Output the (X, Y) coordinate of the center of the cell containing the given text.  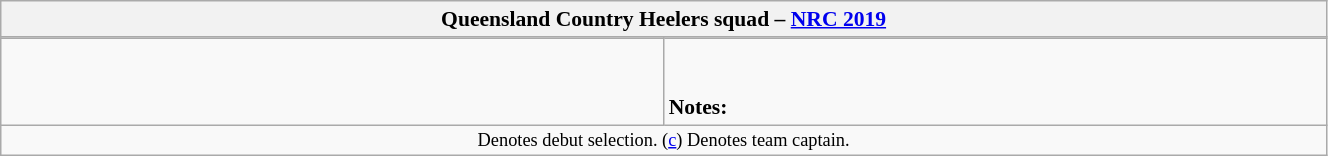
Queensland Country Heelers squad – NRC 2019 (664, 19)
Notes: (996, 82)
Denotes debut selection. (c) Denotes team captain. (664, 140)
